Identify which cell holds the provided text, then report its [X, Y] central coordinate. 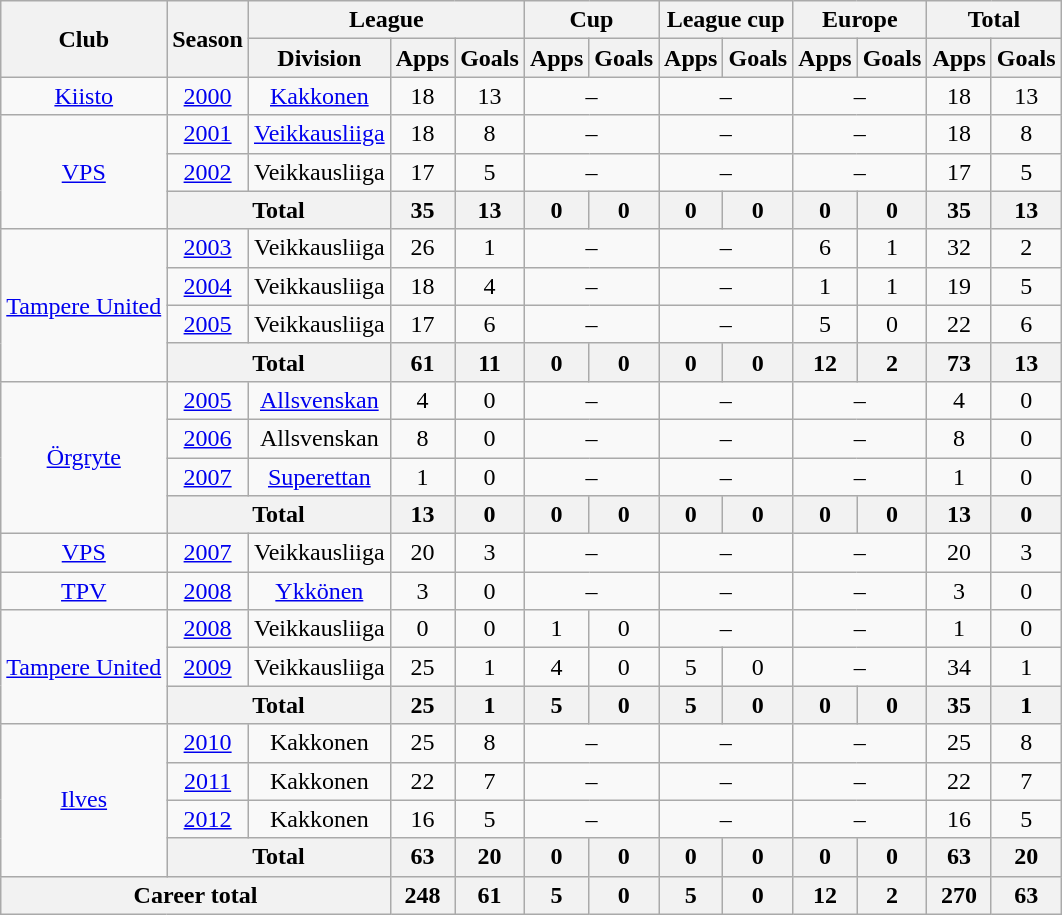
2004 [208, 286]
11 [490, 362]
2000 [208, 96]
26 [422, 248]
32 [959, 248]
League cup [726, 20]
Kiisto [84, 96]
73 [959, 362]
34 [959, 667]
Career total [196, 895]
Superettan [319, 477]
2011 [208, 781]
League [386, 20]
2003 [208, 248]
270 [959, 895]
TPV [84, 591]
2010 [208, 743]
2006 [208, 438]
2001 [208, 134]
19 [959, 286]
2012 [208, 819]
Club [84, 39]
Ilves [84, 800]
2002 [208, 172]
Ykkönen [319, 591]
Cup [591, 20]
2009 [208, 667]
Season [208, 39]
248 [422, 895]
Europe [860, 20]
Örgryte [84, 457]
Division [319, 58]
